Return [x, y] of the center of cell containing provided text 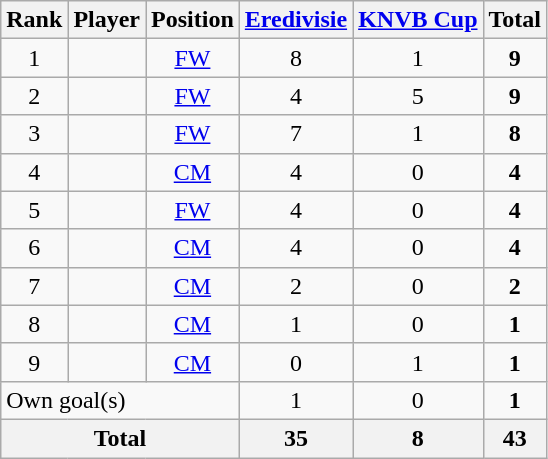
35 [296, 438]
43 [515, 438]
Position [193, 20]
Rank [34, 20]
6 [34, 248]
Eredivisie [296, 20]
Own goal(s) [120, 400]
KNVB Cup [418, 20]
Player [107, 20]
3 [34, 134]
